Scan for the cell matching the given text and deliver its [x, y] coordinate at center. 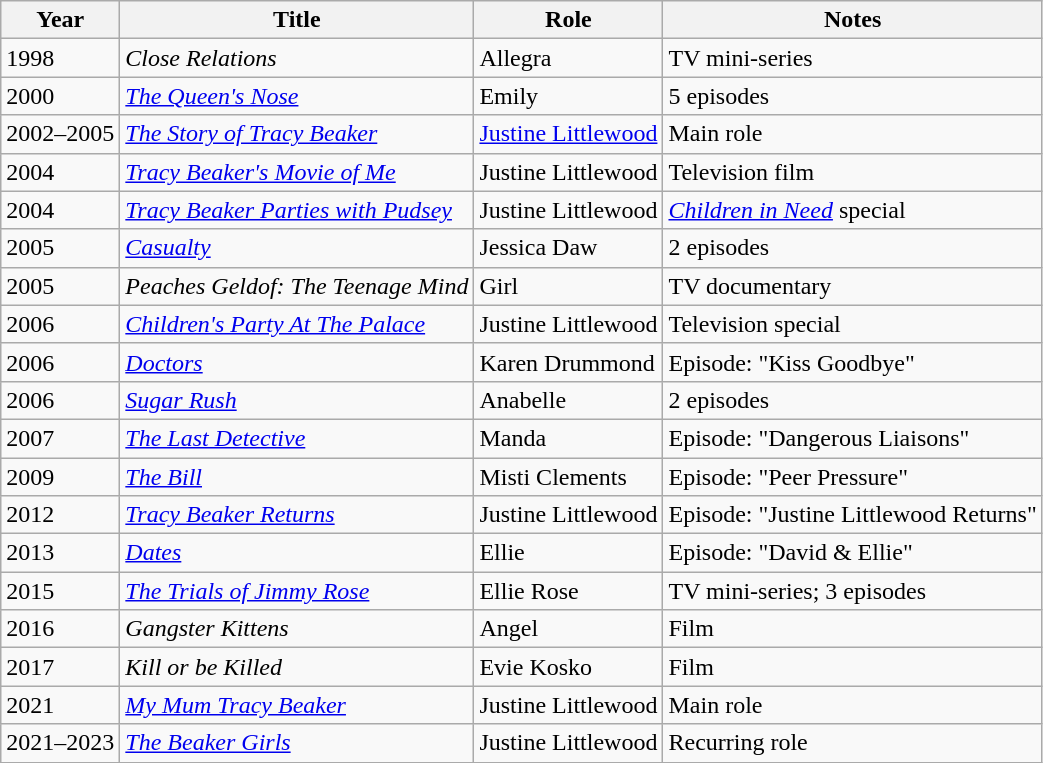
Episode: "Kiss Goodbye" [852, 362]
The Last Detective [297, 438]
2007 [60, 438]
Role [568, 20]
2009 [60, 477]
2015 [60, 591]
Episode: "Dangerous Liaisons" [852, 438]
The Story of Tracy Beaker [297, 134]
2017 [60, 667]
Manda [568, 438]
Tracy Beaker's Movie of Me [297, 172]
Allegra [568, 58]
Episode: "David & Ellie" [852, 553]
Emily [568, 96]
TV documentary [852, 286]
Karen Drummond [568, 362]
Episode: "Justine Littlewood Returns" [852, 515]
Anabelle [568, 400]
2002–2005 [60, 134]
Close Relations [297, 58]
Recurring role [852, 743]
TV mini-series [852, 58]
2012 [60, 515]
2016 [60, 629]
Title [297, 20]
Tracy Beaker Returns [297, 515]
Dates [297, 553]
Evie Kosko [568, 667]
Television special [852, 324]
Gangster Kittens [297, 629]
Peaches Geldof: The Teenage Mind [297, 286]
The Queen's Nose [297, 96]
Angel [568, 629]
The Trials of Jimmy Rose [297, 591]
Notes [852, 20]
Children's Party At The Palace [297, 324]
Girl [568, 286]
Children in Need special [852, 210]
2000 [60, 96]
1998 [60, 58]
Casualty [297, 248]
Doctors [297, 362]
2021–2023 [60, 743]
Ellie [568, 553]
Kill or be Killed [297, 667]
My Mum Tracy Beaker [297, 705]
2021 [60, 705]
Television film [852, 172]
The Bill [297, 477]
Sugar Rush [297, 400]
Tracy Beaker Parties with Pudsey [297, 210]
Misti Clements [568, 477]
TV mini-series; 3 episodes [852, 591]
5 episodes [852, 96]
2013 [60, 553]
Ellie Rose [568, 591]
Year [60, 20]
Episode: "Peer Pressure" [852, 477]
Jessica Daw [568, 248]
The Beaker Girls [297, 743]
